Detect which cell encompasses the target text, then output its (x, y) center coordinate. 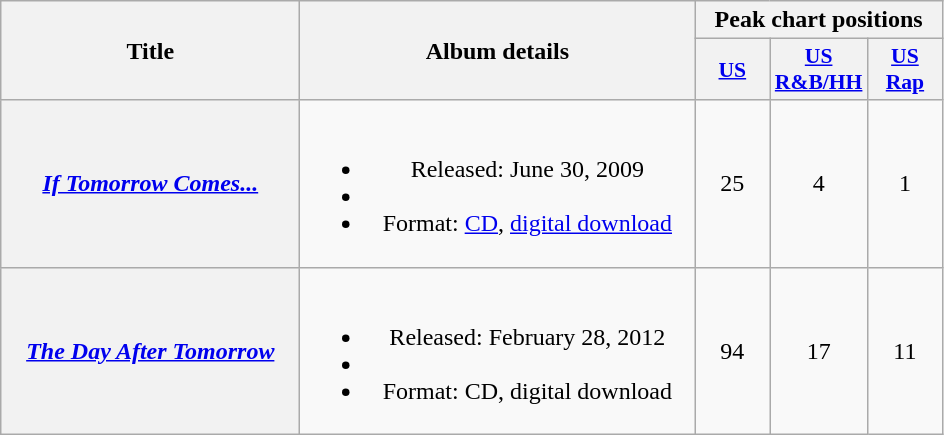
USR&B/HH (819, 70)
The Day After Tomorrow (150, 350)
Album details (498, 50)
Title (150, 50)
Released: February 28, 2012Format: CD, digital download (498, 350)
11 (904, 350)
USRap (904, 70)
4 (819, 184)
17 (819, 350)
25 (732, 184)
US (732, 70)
Released: June 30, 2009Format: CD, digital download (498, 184)
Peak chart positions (819, 20)
1 (904, 184)
If Tomorrow Comes... (150, 184)
94 (732, 350)
